Determine the [x, y] coordinate at the center of the cell enclosing the given text.  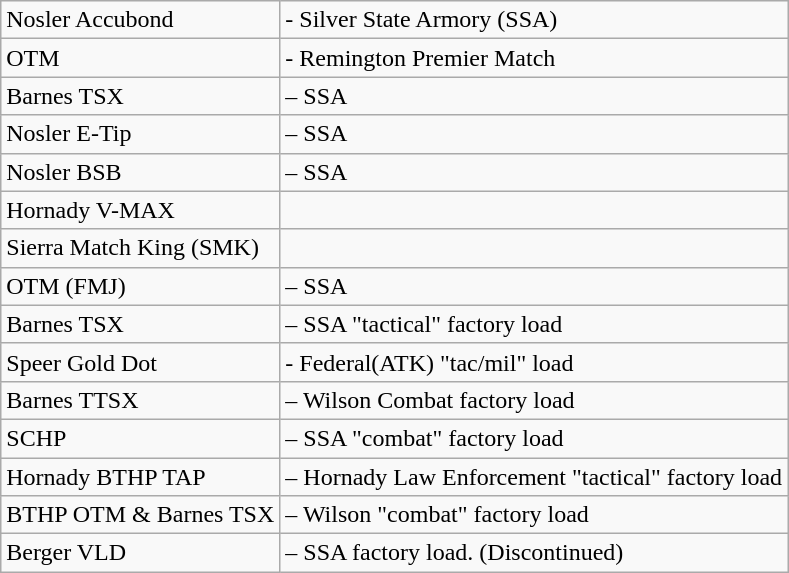
– SSA "combat" factory load [534, 438]
– Wilson "combat" factory load [534, 515]
- Silver State Armory (SSA) [534, 20]
– Hornady Law Enforcement "tactical" factory load [534, 477]
Nosler Accubond [140, 20]
– SSA factory load. (Discontinued) [534, 553]
- Remington Premier Match [534, 58]
– Wilson Combat factory load [534, 400]
OTM [140, 58]
– SSA "tactical" factory load [534, 324]
- Federal(ATK) "tac/mil" load [534, 362]
Sierra Match King (SMK) [140, 248]
Hornady BTHP TAP [140, 477]
SCHP [140, 438]
Berger VLD [140, 553]
Speer Gold Dot [140, 362]
BTHP OTM & Barnes TSX [140, 515]
Barnes TTSX [140, 400]
OTM (FMJ) [140, 286]
Nosler E-Tip [140, 134]
Hornady V-MAX [140, 210]
Nosler BSB [140, 172]
